Return the (X, Y) coordinate for the center point of the cell that contains the specified text.  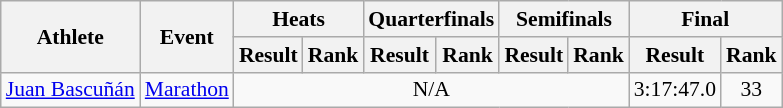
N/A (432, 90)
Heats (298, 19)
Marathon (187, 90)
3:17:47.0 (675, 90)
Quarterfinals (431, 19)
Event (187, 36)
Athlete (70, 36)
33 (752, 90)
Semifinals (564, 19)
Juan Bascuñán (70, 90)
Final (706, 19)
